Determine the [x, y] coordinate at the center of the cell enclosing the given text.  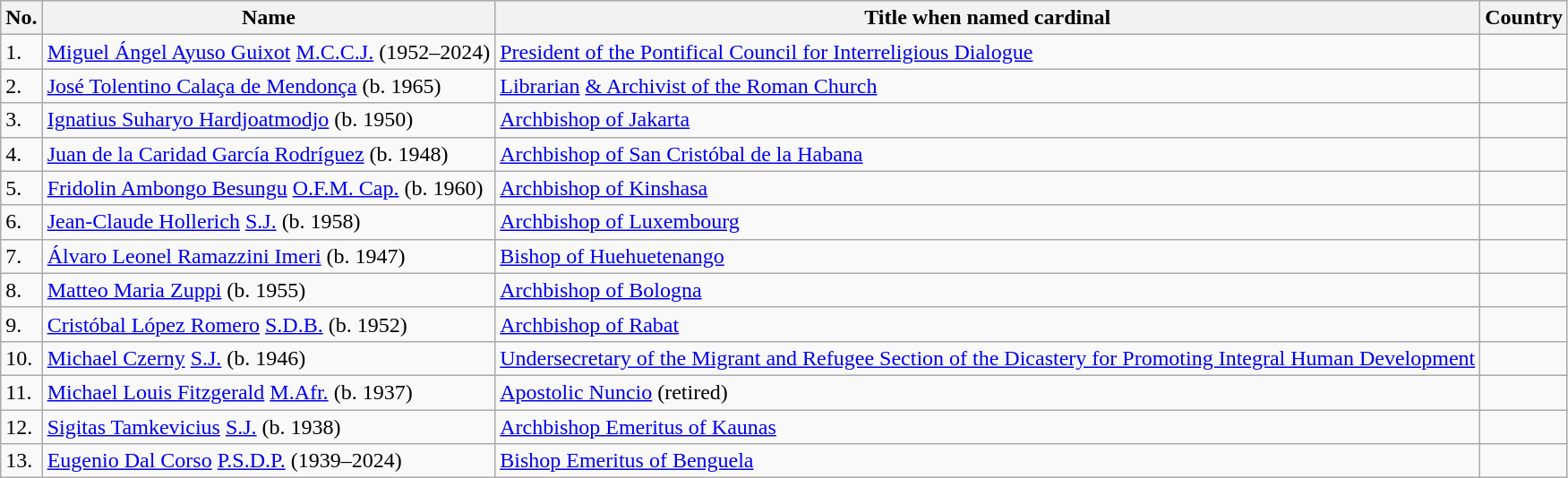
Apostolic Nuncio (retired) [988, 392]
Michael Czerny S.J. (b. 1946) [269, 358]
Title when named cardinal [988, 18]
Fridolin Ambongo Besungu O.F.M. Cap. (b. 1960) [269, 188]
Country [1524, 18]
7. [21, 256]
Jean-Claude Hollerich S.J. (b. 1958) [269, 222]
Álvaro Leonel Ramazzini Imeri (b. 1947) [269, 256]
8. [21, 290]
13. [21, 461]
1. [21, 52]
José Tolentino Calaça de Mendonça (b. 1965) [269, 86]
Archbishop of Rabat [988, 324]
Archbishop of Kinshasa [988, 188]
10. [21, 358]
5. [21, 188]
Archbishop of Bologna [988, 290]
9. [21, 324]
2. [21, 86]
Archbishop of Luxembourg [988, 222]
Matteo Maria Zuppi (b. 1955) [269, 290]
No. [21, 18]
Archbishop Emeritus of Kaunas [988, 427]
6. [21, 222]
Bishop of Huehuetenango [988, 256]
Undersecretary of the Migrant and Refugee Section of the Dicastery for Promoting Integral Human Development [988, 358]
Sigitas Tamkevicius S.J. (b. 1938) [269, 427]
Miguel Ángel Ayuso Guixot M.C.C.J. (1952–2024) [269, 52]
4. [21, 154]
Cristóbal López Romero S.D.B. (b. 1952) [269, 324]
Name [269, 18]
12. [21, 427]
11. [21, 392]
Eugenio Dal Corso P.S.D.P. (1939–2024) [269, 461]
Archbishop of Jakarta [988, 120]
Ignatius Suharyo Hardjoatmodjo (b. 1950) [269, 120]
Archbishop of San Cristóbal de la Habana [988, 154]
President of the Pontifical Council for Interreligious Dialogue [988, 52]
3. [21, 120]
Bishop Emeritus of Benguela [988, 461]
Michael Louis Fitzgerald M.Afr. (b. 1937) [269, 392]
Juan de la Caridad García Rodríguez (b. 1948) [269, 154]
Librarian & Archivist of the Roman Church [988, 86]
